Search for the cell housing the specified text and yield its (X, Y) center coordinate. 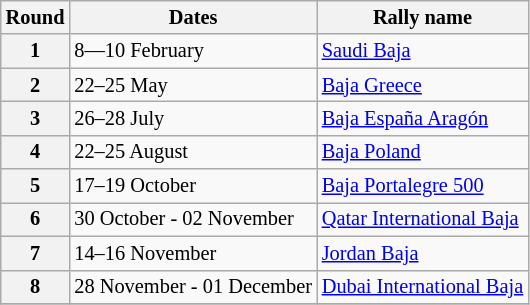
8—10 February (192, 51)
2 (36, 85)
28 November - 01 December (192, 287)
4 (36, 152)
Baja Greece (422, 85)
Baja España Aragón (422, 118)
1 (36, 51)
6 (36, 219)
Saudi Baja (422, 51)
30 October - 02 November (192, 219)
17–19 October (192, 186)
26–28 July (192, 118)
3 (36, 118)
5 (36, 186)
7 (36, 253)
22–25 August (192, 152)
Rally name (422, 17)
Round (36, 17)
Baja Portalegre 500 (422, 186)
Dates (192, 17)
22–25 May (192, 85)
8 (36, 287)
Jordan Baja (422, 253)
Qatar International Baja (422, 219)
Dubai International Baja (422, 287)
Baja Poland (422, 152)
14–16 November (192, 253)
